Return [X, Y] of the center of cell containing provided text 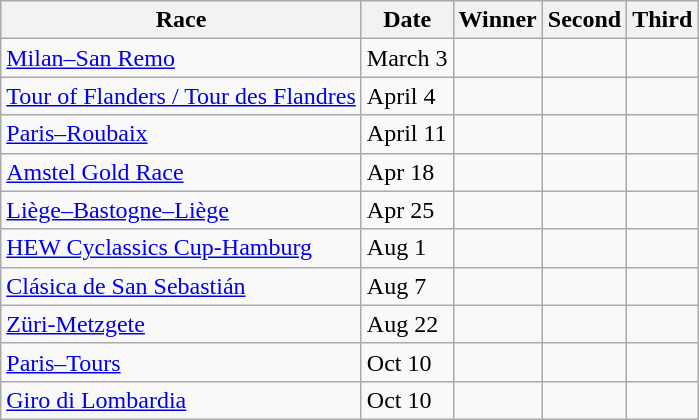
April 4 [407, 96]
Züri-Metzgete [182, 324]
Tour of Flanders / Tour des Flandres [182, 96]
Liège–Bastogne–Liège [182, 210]
Second [584, 20]
Clásica de San Sebastián [182, 286]
Race [182, 20]
Apr 18 [407, 172]
April 11 [407, 134]
Aug 1 [407, 248]
Apr 25 [407, 210]
March 3 [407, 58]
Amstel Gold Race [182, 172]
Paris–Tours [182, 362]
Aug 22 [407, 324]
Winner [498, 20]
Third [662, 20]
Aug 7 [407, 286]
Giro di Lombardia [182, 400]
Date [407, 20]
Paris–Roubaix [182, 134]
HEW Cyclassics Cup-Hamburg [182, 248]
Milan–San Remo [182, 58]
